Identify which cell holds the provided text, then report its (x, y) central coordinate. 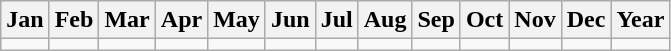
Jul (336, 20)
Jan (25, 20)
Aug (385, 20)
Oct (484, 20)
Year (640, 20)
Sep (436, 20)
Dec (586, 20)
Feb (74, 20)
Jun (290, 20)
Nov (535, 20)
May (237, 20)
Apr (181, 20)
Mar (127, 20)
